Identify which cell holds the provided text, then report its (X, Y) central coordinate. 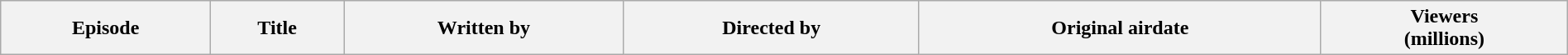
Viewers(millions) (1444, 28)
Directed by (771, 28)
Title (278, 28)
Original airdate (1120, 28)
Written by (485, 28)
Episode (106, 28)
